Search for the cell housing the specified text and yield its (x, y) center coordinate. 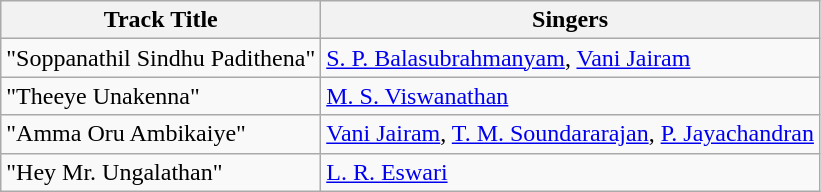
Vani Jairam, T. M. Soundararajan, P. Jayachandran (570, 134)
S. P. Balasubrahmanyam, Vani Jairam (570, 58)
L. R. Eswari (570, 172)
"Theeye Unakenna" (161, 96)
M. S. Viswanathan (570, 96)
"Soppanathil Sindhu Padithena" (161, 58)
"Amma Oru Ambikaiye" (161, 134)
Track Title (161, 20)
Singers (570, 20)
"Hey Mr. Ungalathan" (161, 172)
